Extract the (x, y) coordinate from the center of the cell holding the provided text.  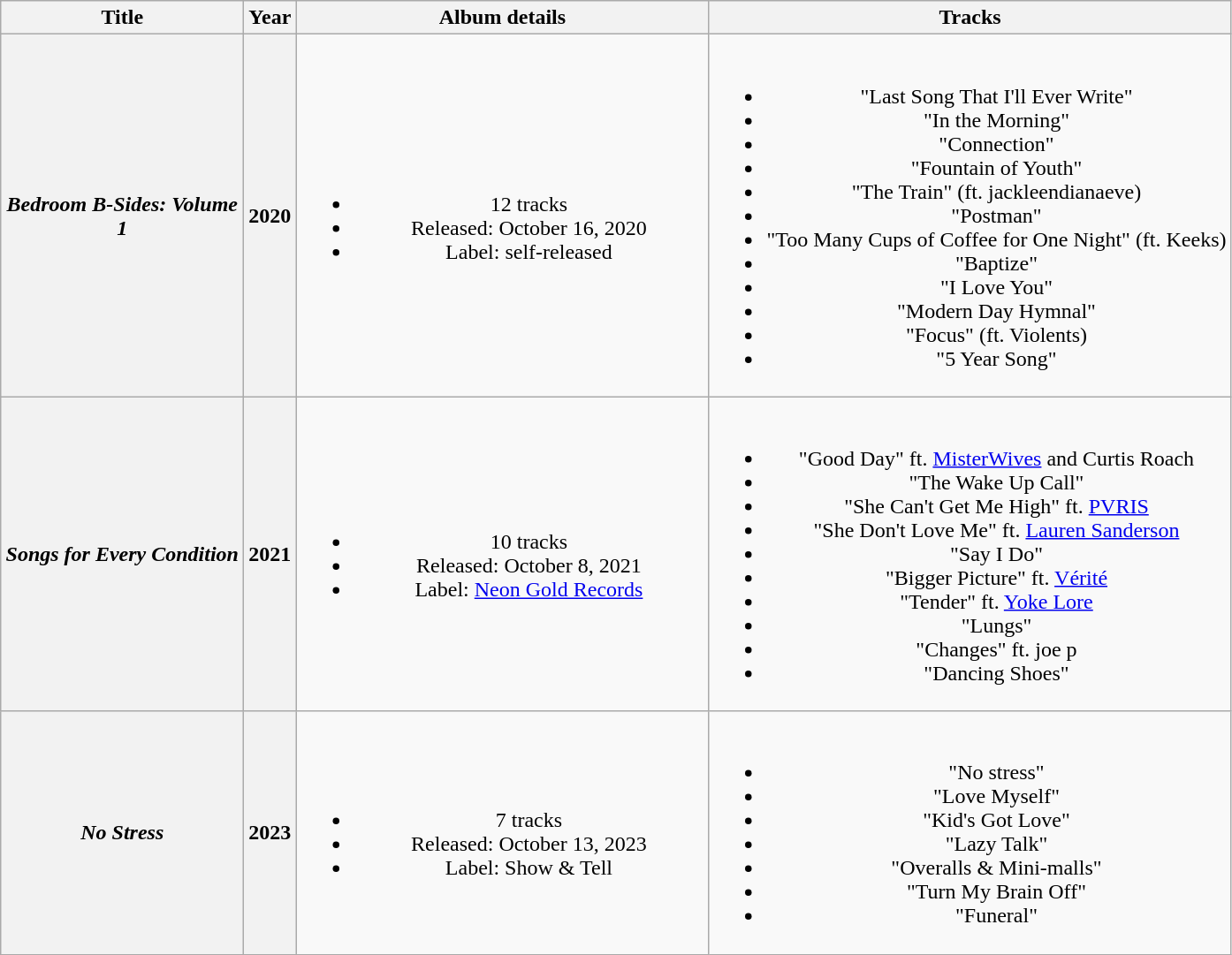
Bedroom B-Sides: Volume 1 (122, 216)
Year (270, 18)
"No stress""Love Myself""Kid's Got Love""Lazy Talk""Overalls & Mini-malls""Turn My Brain Off""Funeral" (970, 832)
Album details (502, 18)
2020 (270, 216)
10 tracksReleased: October 8, 2021Label: Neon Gold Records (502, 554)
Title (122, 18)
2023 (270, 832)
No Stress (122, 832)
2021 (270, 554)
Tracks (970, 18)
12 tracksReleased: October 16, 2020Label: self-released (502, 216)
Songs for Every Condition (122, 554)
7 tracksReleased: October 13, 2023Label: Show & Tell (502, 832)
